From the cell containing the given text, extract its center point as [x, y] coordinate. 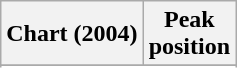
Peakposition [189, 34]
Chart (2004) [72, 34]
